Identify which cell holds the provided text, then report its (x, y) central coordinate. 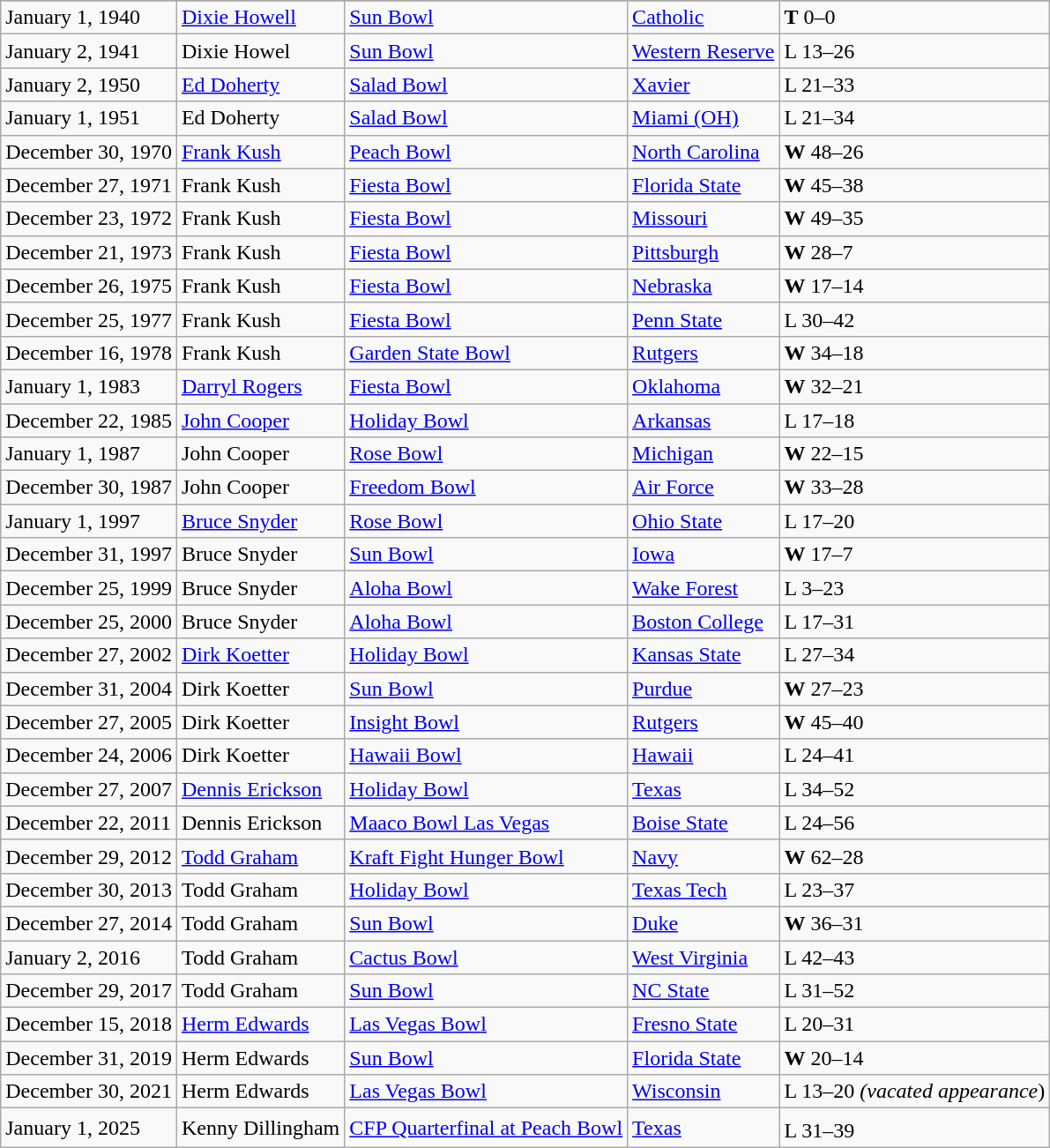
January 1, 1983 (89, 386)
December 30, 1987 (89, 488)
Kansas State (704, 655)
W 33–28 (915, 488)
W 32–21 (915, 386)
January 1, 1997 (89, 521)
December 15, 2018 (89, 1025)
Ohio State (704, 521)
December 30, 2013 (89, 890)
Purdue (704, 689)
January 1, 1940 (89, 18)
W 62–28 (915, 856)
W 45–38 (915, 185)
Kraft Fight Hunger Bowl (487, 856)
Navy (704, 856)
L 34–52 (915, 789)
W 20–14 (915, 1058)
Boston College (704, 622)
December 30, 2021 (89, 1092)
Oklahoma (704, 386)
December 27, 2007 (89, 789)
L 3–23 (915, 588)
Nebraska (704, 286)
Darryl Rogers (260, 386)
L 17–31 (915, 622)
L 13–20 (vacated appearance) (915, 1092)
December 16, 1978 (89, 353)
Insight Bowl (487, 722)
January 1, 2025 (89, 1129)
W 28–7 (915, 252)
Freedom Bowl (487, 488)
December 24, 2006 (89, 756)
December 29, 2012 (89, 856)
December 26, 1975 (89, 286)
December 31, 1997 (89, 555)
Wake Forest (704, 588)
W 49–35 (915, 219)
W 34–18 (915, 353)
L 13–26 (915, 51)
January 2, 2016 (89, 957)
January 2, 1941 (89, 51)
Pittsburgh (704, 252)
December 31, 2004 (89, 689)
December 21, 1973 (89, 252)
December 23, 1972 (89, 219)
Air Force (704, 488)
CFP Quarterfinal at Peach Bowl (487, 1129)
Hawaii (704, 756)
Catholic (704, 18)
January 1, 1951 (89, 118)
Duke (704, 923)
L 17–20 (915, 521)
Wisconsin (704, 1092)
L 27–34 (915, 655)
Penn State (704, 319)
December 27, 2002 (89, 655)
W 22–15 (915, 454)
Michigan (704, 454)
January 2, 1950 (89, 85)
L 17–18 (915, 421)
W 27–23 (915, 689)
W 17–7 (915, 555)
December 22, 1985 (89, 421)
W 48–26 (915, 152)
December 27, 2014 (89, 923)
Garden State Bowl (487, 353)
December 27, 1971 (89, 185)
Miami (OH) (704, 118)
Fresno State (704, 1025)
Missouri (704, 219)
December 25, 2000 (89, 622)
L 24–56 (915, 823)
Arkansas (704, 421)
December 30, 1970 (89, 152)
Cactus Bowl (487, 957)
December 22, 2011 (89, 823)
W 36–31 (915, 923)
L 24–41 (915, 756)
Hawaii Bowl (487, 756)
W 17–14 (915, 286)
Dixie Howel (260, 51)
L 31–52 (915, 991)
December 25, 1999 (89, 588)
Western Reserve (704, 51)
L 21–33 (915, 85)
T 0–0 (915, 18)
Xavier (704, 85)
Dixie Howell (260, 18)
Kenny Dillingham (260, 1129)
NC State (704, 991)
Boise State (704, 823)
Texas Tech (704, 890)
W 45–40 (915, 722)
L 23–37 (915, 890)
December 25, 1977 (89, 319)
L 31–39 (915, 1129)
L 20–31 (915, 1025)
West Virginia (704, 957)
Iowa (704, 555)
December 31, 2019 (89, 1058)
North Carolina (704, 152)
December 27, 2005 (89, 722)
Maaco Bowl Las Vegas (487, 823)
L 30–42 (915, 319)
Peach Bowl (487, 152)
December 29, 2017 (89, 991)
L 21–34 (915, 118)
L 42–43 (915, 957)
January 1, 1987 (89, 454)
